Scan for the cell matching the given text and deliver its [x, y] coordinate at center. 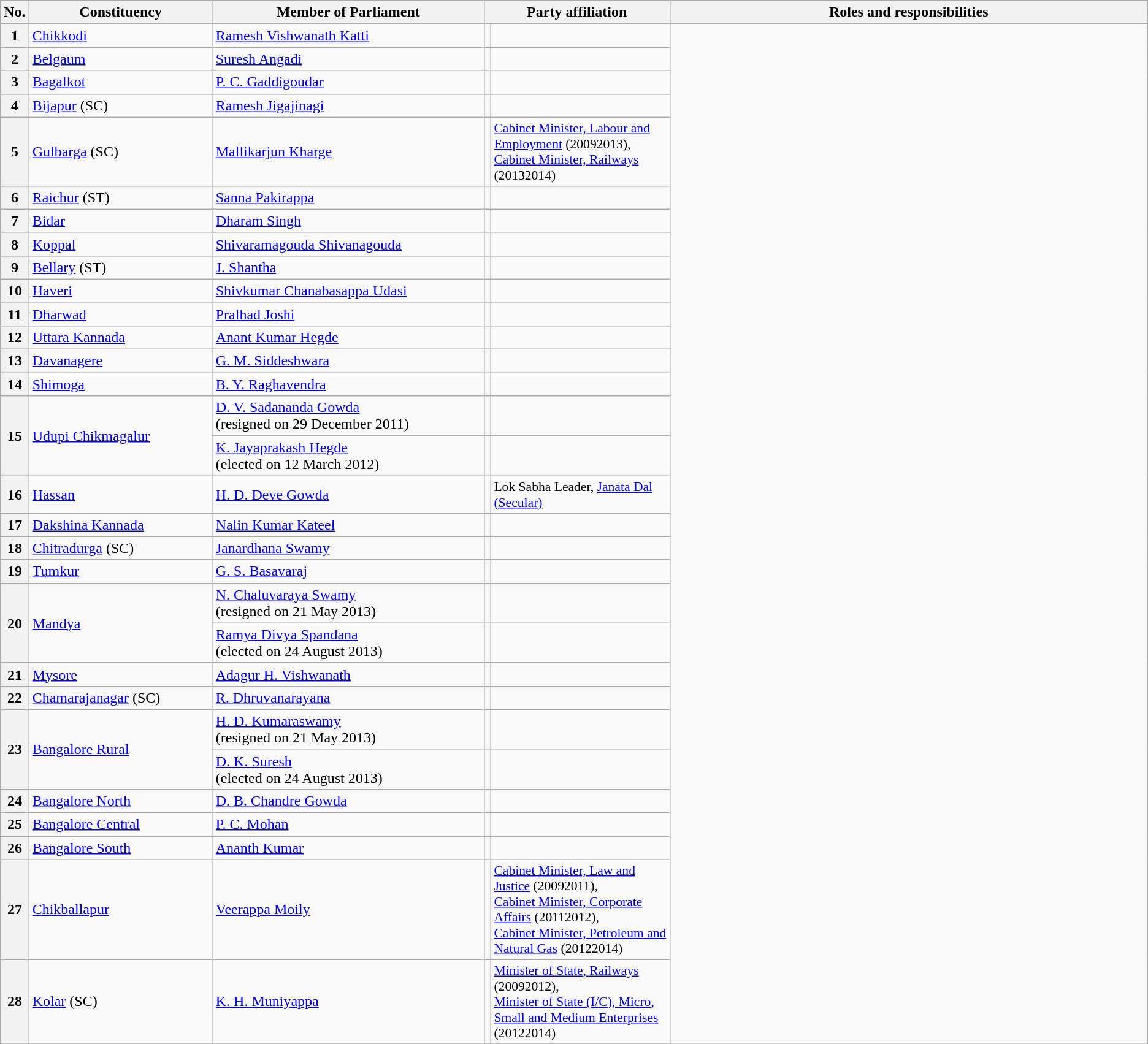
27 [15, 910]
No. [15, 12]
28 [15, 1002]
G. S. Basavaraj [348, 571]
Ramesh Jigajinagi [348, 105]
Koppal [120, 244]
G. M. Siddeshwara [348, 361]
Mysore [120, 674]
K. H. Muniyappa [348, 1002]
19 [15, 571]
Dharam Singh [348, 221]
23 [15, 749]
Pralhad Joshi [348, 314]
D. V. Sadananda Gowda(resigned on 29 December 2011) [348, 416]
4 [15, 105]
Adagur H. Vishwanath [348, 674]
Udupi Chikmagalur [120, 436]
R. Dhruvanarayana [348, 698]
Shivaramagouda Shivanagouda [348, 244]
24 [15, 801]
Chamarajanagar (SC) [120, 698]
Mallikarjun Kharge [348, 151]
Uttara Kannada [120, 338]
Kolar (SC) [120, 1002]
Chitradurga (SC) [120, 548]
Cabinet Minister, Law and Justice (20092011),Cabinet Minister, Corporate Affairs (20112012),Cabinet Minister, Petroleum and Natural Gas (20122014) [580, 910]
Cabinet Minister, Labour and Employment (20092013),Cabinet Minister, Railways (20132014) [580, 151]
16 [15, 494]
Shimoga [120, 384]
Bidar [120, 221]
2 [15, 59]
J. Shantha [348, 267]
Gulbarga (SC) [120, 151]
Dakshina Kannada [120, 525]
K. Jayaprakash Hegde(elected on 12 March 2012) [348, 456]
Member of Parliament [348, 12]
Ramya Divya Spandana(elected on 24 August 2013) [348, 642]
D. K. Suresh(elected on 24 August 2013) [348, 769]
Raichur (ST) [120, 197]
Bangalore Central [120, 825]
D. B. Chandre Gowda [348, 801]
Davanagere [120, 361]
20 [15, 623]
Bellary (ST) [120, 267]
Constituency [120, 12]
N. Chaluvaraya Swamy(resigned on 21 May 2013) [348, 603]
Ananth Kumar [348, 848]
21 [15, 674]
Suresh Angadi [348, 59]
18 [15, 548]
Sanna Pakirappa [348, 197]
Hassan [120, 494]
H. D. Kumaraswamy(resigned on 21 May 2013) [348, 730]
22 [15, 698]
10 [15, 291]
Belgaum [120, 59]
11 [15, 314]
5 [15, 151]
Dharwad [120, 314]
Bijapur (SC) [120, 105]
Tumkur [120, 571]
15 [15, 436]
Bangalore North [120, 801]
P. C. Gaddigoudar [348, 82]
Janardhana Swamy [348, 548]
26 [15, 848]
H. D. Deve Gowda [348, 494]
Party affiliation [576, 12]
8 [15, 244]
12 [15, 338]
1 [15, 36]
14 [15, 384]
Minister of State, Railways (20092012),Minister of State (I/C), Micro, Small and Medium Enterprises (20122014) [580, 1002]
17 [15, 525]
Haveri [120, 291]
3 [15, 82]
9 [15, 267]
13 [15, 361]
25 [15, 825]
Chikkodi [120, 36]
Mandya [120, 623]
Bangalore Rural [120, 749]
B. Y. Raghavendra [348, 384]
6 [15, 197]
Lok Sabha Leader, Janata Dal (Secular) [580, 494]
Shivkumar Chanabasappa Udasi [348, 291]
Roles and responsibilities [909, 12]
Bagalkot [120, 82]
Nalin Kumar Kateel [348, 525]
Bangalore South [120, 848]
P. C. Mohan [348, 825]
Veerappa Moily [348, 910]
Chikballapur [120, 910]
Anant Kumar Hegde [348, 338]
Ramesh Vishwanath Katti [348, 36]
7 [15, 221]
